Determine the [x, y] coordinate at the center of the cell enclosing the given text.  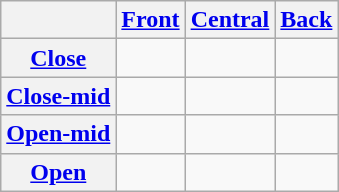
Open-mid [58, 134]
Back [306, 20]
Central [230, 20]
Close [58, 58]
Front [150, 20]
Open [58, 172]
Close-mid [58, 96]
